Provide the (X, Y) coordinate of the cell's center where the given text is located.  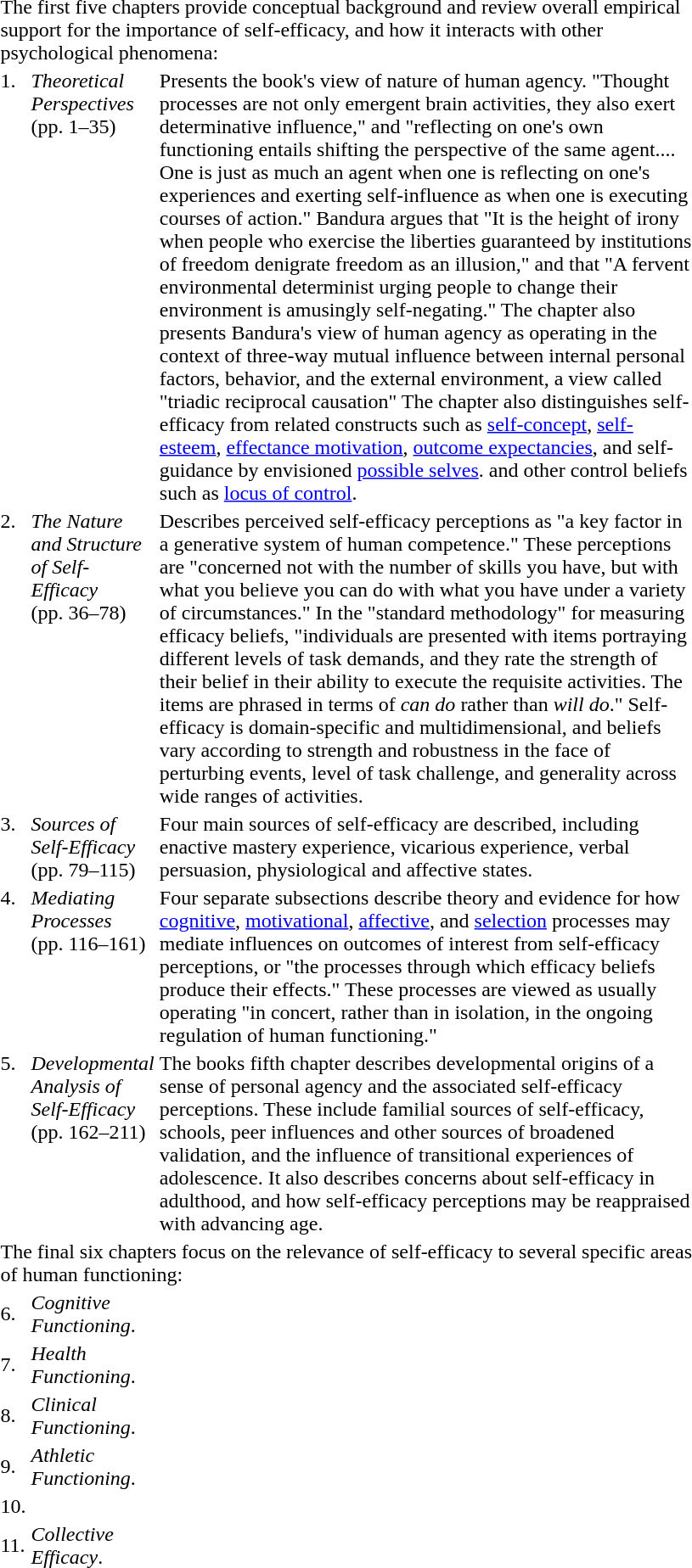
The Nature and Structure of Self-Efficacy(pp. 36–78) (93, 658)
Health Functioning. (93, 1364)
Cognitive Functioning. (93, 1313)
Developmental Analysis of Self-Efficacy(pp. 162–211) (93, 1144)
Athletic Functioning. (93, 1466)
Clinical Functioning. (93, 1415)
Mediating Processes(pp. 116–161) (93, 966)
Sources of Self-Efficacy(pp. 79–115) (93, 847)
Theoretical Perspectives(pp. 1–35) (93, 287)
